Pinpoint the cell where the given text exists, returning its (X, Y) midpoint coordinate. 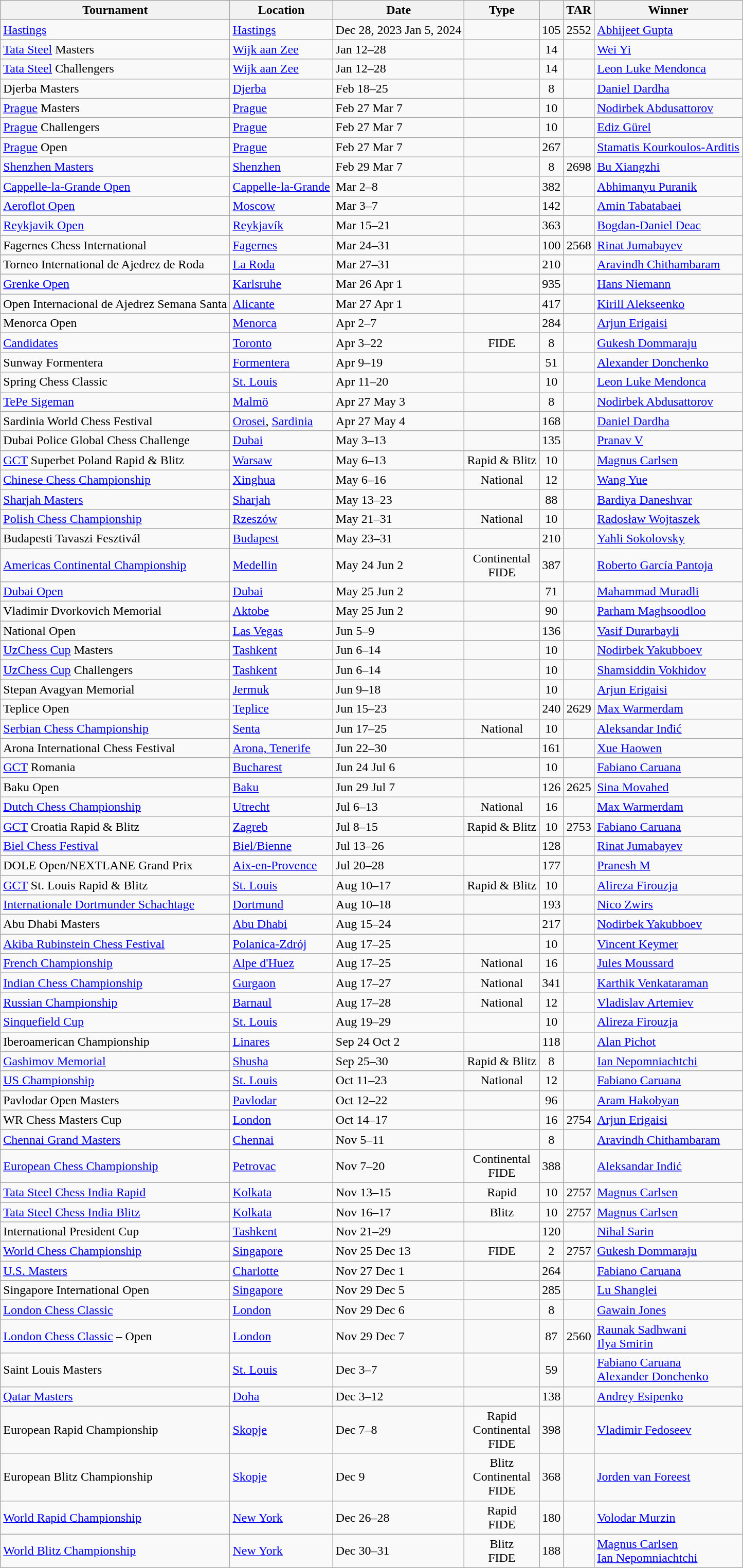
264 (551, 1271)
Xue Haowen (668, 748)
138 (551, 1396)
193 (551, 905)
Sinquefield Cup (115, 1022)
Radosław Wojtaszek (668, 519)
Iberoamerican Championship (115, 1042)
388 (551, 1166)
Feb 18–25 (398, 88)
TAR (579, 10)
Vladislav Artemiev (668, 1002)
Bu Xiangzhi (668, 167)
Baku (281, 787)
Mar 27–31 (398, 265)
105 (551, 30)
88 (551, 499)
Vincent Keymer (668, 944)
Jul 13–26 (398, 846)
Aktobe (281, 611)
240 (551, 709)
WR Chess Masters Cup (115, 1120)
Barnaul (281, 1002)
Jun 17–25 (398, 728)
BlitzContinentalFIDE (502, 1477)
Parham Maghsoodloo (668, 611)
Dec 3–7 (398, 1370)
Yahli Sokolovsky (668, 538)
Prague Masters (115, 108)
Nov 29 Dec 6 (398, 1310)
Teplice (281, 709)
Tournament (115, 10)
120 (551, 1232)
World Blitz Championship (115, 1551)
Amin Tabatabaei (668, 206)
Sep 25–30 (398, 1061)
Arona, Tenerife (281, 748)
90 (551, 611)
Jermuk (281, 689)
Aix-en-Provence (281, 865)
368 (551, 1477)
Dec 28, 2023 Jan 5, 2024 (398, 30)
Shamsiddin Vokhidov (668, 670)
2560 (579, 1337)
May 13–23 (398, 499)
US Championship (115, 1081)
May 3–13 (398, 441)
May 6–16 (398, 480)
Feb 29 Mar 7 (398, 167)
Apr 11–20 (398, 382)
Rapid (502, 1192)
Pranav V (668, 441)
Jun 9–18 (398, 689)
Nihal Sarin (668, 1232)
Spring Chess Classic (115, 382)
Fabiano Caruana Alexander Donchenko (668, 1370)
Aug 10–18 (398, 905)
Budapesti Tavaszi Fesztivál (115, 538)
Akiba Rubinstein Chess Festival (115, 944)
London Chess Classic – Open (115, 1337)
Polanica-Zdrój (281, 944)
Tata Steel Masters (115, 49)
Pavlodar (281, 1100)
Dutch Chess Championship (115, 807)
Dec 7–8 (398, 1430)
Aug 10–17 (398, 885)
Apr 27 May 4 (398, 421)
Jul 20–28 (398, 865)
Type (502, 10)
Teplice Open (115, 709)
398 (551, 1430)
188 (551, 1551)
Baku Open (115, 787)
180 (551, 1518)
Jun 15–23 (398, 709)
59 (551, 1370)
Nov 29 Dec 7 (398, 1337)
Mar 24–31 (398, 245)
Mar 3–7 (398, 206)
Sunway Formentera (115, 362)
Grenke Open (115, 284)
168 (551, 421)
142 (551, 206)
Dubai Police Global Chess Challenge (115, 441)
126 (551, 787)
Apr 9–19 (398, 362)
387 (551, 564)
Arona International Chess Festival (115, 748)
Serbian Chess Championship (115, 728)
Nov 13–15 (398, 1192)
Dec 3–12 (398, 1396)
Charlotte (281, 1271)
Karthik Venkataraman (668, 983)
Sep 24 Oct 2 (398, 1042)
Xinghua (281, 480)
Nov 29 Dec 5 (398, 1290)
Mar 2–8 (398, 186)
71 (551, 592)
363 (551, 225)
Alpe d'Huez (281, 963)
Internationale Dortmunder Schachtage (115, 905)
GCT Croatia Rapid & Blitz (115, 826)
Abu Dhabi Masters (115, 924)
Oct 12–22 (398, 1100)
136 (551, 631)
Wang Yue (668, 480)
Fagernes Chess International (115, 245)
Shenzhen Masters (115, 167)
Stepan Avagyan Memorial (115, 689)
Saint Louis Masters (115, 1370)
Moscow (281, 206)
Wei Yi (668, 49)
Gawain Jones (668, 1310)
Aug 19–29 (398, 1022)
European Blitz Championship (115, 1477)
Zagreb (281, 826)
Indian Chess Championship (115, 983)
UzChess Cup Challengers (115, 670)
Dec 9 (398, 1477)
London Chess Classic (115, 1310)
Medellin (281, 564)
Stamatis Kourkoulos-Arditis (668, 147)
Rzeszów (281, 519)
Fagernes (281, 245)
Reykjavík (281, 225)
Sharjah (281, 499)
Dubai Open (115, 592)
Karlsruhe (281, 284)
Bogdan-Daniel Deac (668, 225)
TePe Sigeman (115, 402)
Nov 21–29 (398, 1232)
Aram Hakobyan (668, 1100)
Malmö (281, 402)
Magnus Carlsen Ian Nepomniachtchi (668, 1551)
Andrey Esipenko (668, 1396)
Jul 8–15 (398, 826)
Russian Championship (115, 1002)
Mar 27 Apr 1 (398, 304)
Mar 15–21 (398, 225)
U.S. Masters (115, 1271)
Cappelle-la-Grande (281, 186)
DOLE Open/NEXTLANE Grand Prix (115, 865)
World Chess Championship (115, 1251)
Aug 17–28 (398, 1002)
Gashimov Memorial (115, 1061)
Menorca (281, 323)
935 (551, 284)
Date (398, 10)
96 (551, 1100)
417 (551, 304)
Americas Continental Championship (115, 564)
267 (551, 147)
Apr 27 May 3 (398, 402)
Vasif Durarbayli (668, 631)
Location (281, 10)
Warsaw (281, 460)
Lu Shanglei (668, 1290)
Nov 16–17 (398, 1212)
French Championship (115, 963)
Hans Niemann (668, 284)
Blitz (502, 1212)
Bucharest (281, 768)
Alicante (281, 304)
GCT St. Louis Rapid & Blitz (115, 885)
La Roda (281, 265)
Jun 22–30 (398, 748)
Djerba Masters (115, 88)
161 (551, 748)
RapidContinentalFIDE (502, 1430)
Las Vegas (281, 631)
100 (551, 245)
Nov 27 Dec 1 (398, 1271)
Abhijeet Gupta (668, 30)
Bardiya Daneshvar (668, 499)
2754 (579, 1120)
2698 (579, 167)
135 (551, 441)
284 (551, 323)
Apr 3–22 (398, 343)
Oct 11–23 (398, 1081)
2629 (579, 709)
Gurgaon (281, 983)
Nov 5–11 (398, 1139)
Raunak Sadhwani Ilya Smirin (668, 1337)
Formentera (281, 362)
Abhimanyu Puranik (668, 186)
Winner (668, 10)
Budapest (281, 538)
Tata Steel Chess India Rapid (115, 1192)
Utrecht (281, 807)
Pavlodar Open Masters (115, 1100)
Petrovac (281, 1166)
European Rapid Championship (115, 1430)
May 21–31 (398, 519)
2 (551, 1251)
Aug 15–24 (398, 924)
Menorca Open (115, 323)
Dec 26–28 (398, 1518)
118 (551, 1042)
Linares (281, 1042)
BlitzFIDE (502, 1551)
Chennai (281, 1139)
51 (551, 362)
341 (551, 983)
Prague Open (115, 147)
Jorden van Foreest (668, 1477)
87 (551, 1337)
Chinese Chess Championship (115, 480)
177 (551, 865)
Roberto García Pantoja (668, 564)
May 6–13 (398, 460)
Shusha (281, 1061)
Shenzhen (281, 167)
International President Cup (115, 1232)
Vladimir Dvorkovich Memorial (115, 611)
National Open (115, 631)
GCT Romania (115, 768)
Chennai Grand Masters (115, 1139)
Alexander Donchenko (668, 362)
2625 (579, 787)
128 (551, 846)
May 24 Jun 2 (398, 564)
Biel/Bienne (281, 846)
Sharjah Masters (115, 499)
285 (551, 1290)
Senta (281, 728)
2568 (579, 245)
Orosei, Sardinia (281, 421)
Singapore International Open (115, 1290)
Toronto (281, 343)
Nov 7–20 (398, 1166)
Jun 5–9 (398, 631)
Vladimir Fedoseev (668, 1430)
Apr 2–7 (398, 323)
Jules Moussard (668, 963)
Cappelle-la-Grande Open (115, 186)
Open Internacional de Ajedrez Semana Santa (115, 304)
Prague Challengers (115, 127)
Qatar Masters (115, 1396)
Kirill Alekseenko (668, 304)
GCT Superbet Poland Rapid & Blitz (115, 460)
UzChess Cup Masters (115, 650)
Mahammad Muradli (668, 592)
Oct 14–17 (398, 1120)
Ediz Gürel (668, 127)
Sina Movahed (668, 787)
Abu Dhabi (281, 924)
Volodar Murzin (668, 1518)
Dortmund (281, 905)
Candidates (115, 343)
Doha (281, 1396)
Jul 6–13 (398, 807)
European Chess Championship (115, 1166)
Pranesh M (668, 865)
Polish Chess Championship (115, 519)
RapidFIDE (502, 1518)
Tata Steel Chess India Blitz (115, 1212)
Jun 24 Jul 6 (398, 768)
Mar 26 Apr 1 (398, 284)
Torneo International de Ajedrez de Roda (115, 265)
Nico Zwirs (668, 905)
Tata Steel Challengers (115, 69)
382 (551, 186)
2552 (579, 30)
2753 (579, 826)
Aug 17–27 (398, 983)
Alan Pichot (668, 1042)
Reykjavik Open (115, 225)
May 23–31 (398, 538)
Biel Chess Festival (115, 846)
Sardinia World Chess Festival (115, 421)
Ian Nepomniachtchi (668, 1061)
Dec 30–31 (398, 1551)
Aeroflot Open (115, 206)
217 (551, 924)
World Rapid Championship (115, 1518)
Nov 25 Dec 13 (398, 1251)
Djerba (281, 88)
Jun 29 Jul 7 (398, 787)
